Pinpoint the cell where the given text exists, returning its [X, Y] midpoint coordinate. 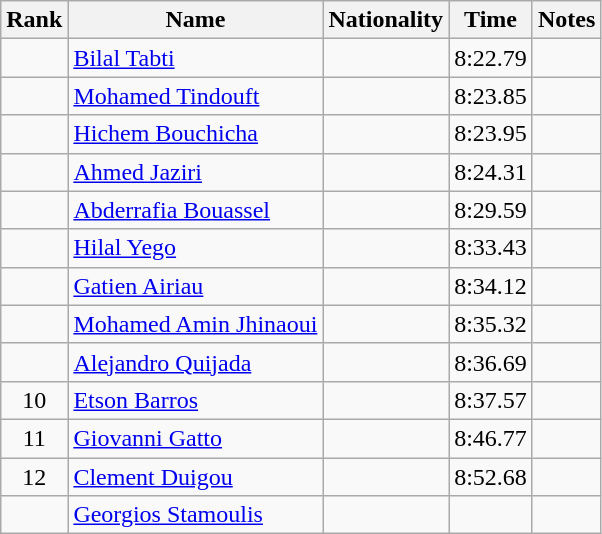
8:34.12 [491, 286]
Mohamed Amin Jhinaoui [196, 324]
Hichem Bouchicha [196, 134]
Time [491, 20]
Alejandro Quijada [196, 362]
8:52.68 [491, 477]
Giovanni Gatto [196, 438]
8:46.77 [491, 438]
10 [34, 400]
Clement Duigou [196, 477]
Hilal Yego [196, 248]
Name [196, 20]
8:23.95 [491, 134]
Georgios Stamoulis [196, 515]
12 [34, 477]
11 [34, 438]
8:24.31 [491, 172]
Mohamed Tindouft [196, 96]
8:35.32 [491, 324]
8:37.57 [491, 400]
Etson Barros [196, 400]
Nationality [386, 20]
Abderrafia Bouassel [196, 210]
Ahmed Jaziri [196, 172]
8:36.69 [491, 362]
Rank [34, 20]
8:29.59 [491, 210]
8:22.79 [491, 58]
8:33.43 [491, 248]
Notes [566, 20]
Gatien Airiau [196, 286]
8:23.85 [491, 96]
Bilal Tabti [196, 58]
